Provide the [X, Y] coordinate of the cell's center where the given text is located.  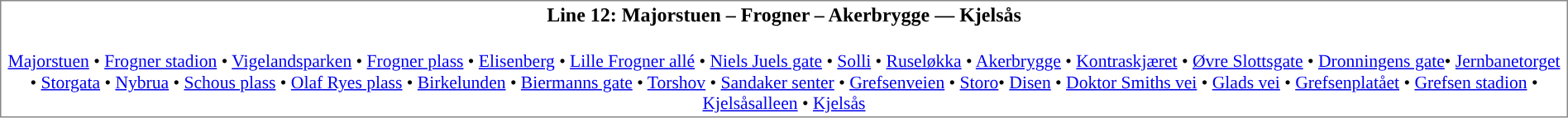
Line 12: Majorstuen – Frogner – Akerbrygge — Kjelsås [784, 15]
